Determine the [x, y] coordinate at the center of the cell enclosing the given text.  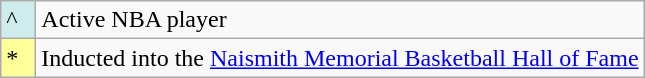
* [18, 58]
Active NBA player [340, 20]
^ [18, 20]
Inducted into the Naismith Memorial Basketball Hall of Fame [340, 58]
